Provide the (x, y) coordinate of the cell's center where the given text is located.  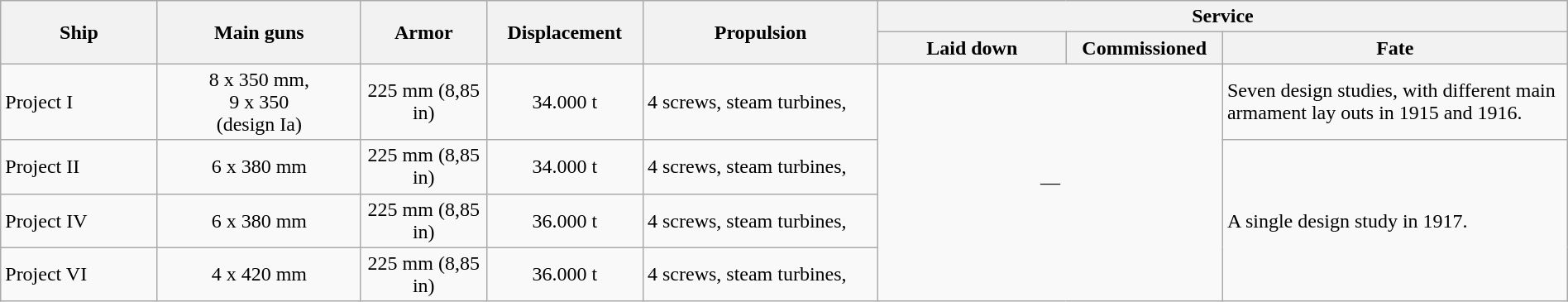
Ship (79, 32)
Seven design studies, with different main armament lay outs in 1915 and 1916. (1394, 102)
Laid down (973, 48)
Fate (1394, 48)
A single design study in 1917. (1394, 220)
Service (1223, 17)
Project VI (79, 275)
4 x 420 mm (259, 275)
Project II (79, 167)
Propulsion (760, 32)
— (1050, 182)
Commissioned (1145, 48)
Project IV (79, 220)
8 x 350 mm,9 x 350(design Ia) (259, 102)
Displacement (564, 32)
Project I (79, 102)
Main guns (259, 32)
Armor (423, 32)
